Provide the (X, Y) coordinate of the cell's center where the given text is located.  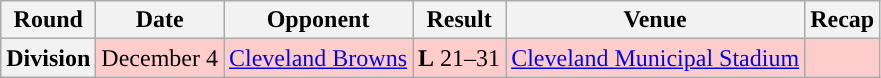
Recap (842, 20)
Division (48, 58)
Venue (656, 20)
Cleveland Browns (318, 58)
Result (460, 20)
Round (48, 20)
L 21–31 (460, 58)
December 4 (160, 58)
Opponent (318, 20)
Date (160, 20)
Cleveland Municipal Stadium (656, 58)
